Pinpoint the cell where the given text exists, returning its [x, y] midpoint coordinate. 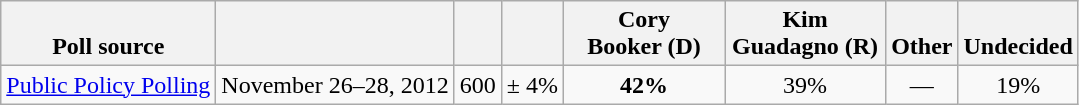
600 [478, 85]
Poll source [108, 34]
Other [922, 34]
KimGuadagno (R) [806, 34]
39% [806, 85]
November 26–28, 2012 [335, 85]
Undecided [1018, 34]
Public Policy Polling [108, 85]
19% [1018, 85]
42% [644, 85]
— [922, 85]
± 4% [532, 85]
CoryBooker (D) [644, 34]
